Output the (X, Y) coordinate of the center of the cell containing the given text.  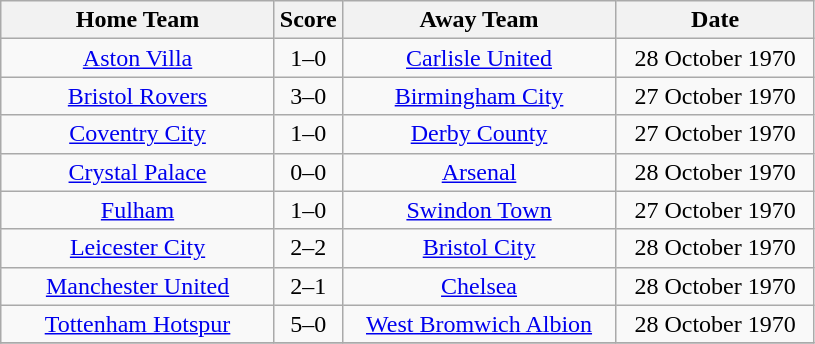
Aston Villa (138, 58)
Home Team (138, 20)
Leicester City (138, 248)
Arsenal (479, 172)
Fulham (138, 210)
Away Team (479, 20)
5–0 (308, 324)
0–0 (308, 172)
Manchester United (138, 286)
2–1 (308, 286)
Birmingham City (479, 96)
Date (716, 20)
Chelsea (479, 286)
West Bromwich Albion (479, 324)
Coventry City (138, 134)
Tottenham Hotspur (138, 324)
Swindon Town (479, 210)
Bristol City (479, 248)
3–0 (308, 96)
Crystal Palace (138, 172)
Score (308, 20)
Carlisle United (479, 58)
Derby County (479, 134)
2–2 (308, 248)
Bristol Rovers (138, 96)
